Extract the (X, Y) coordinate from the center of the cell holding the provided text.  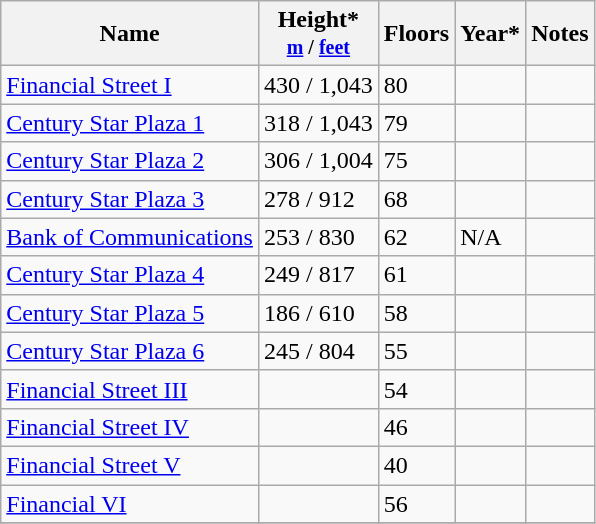
Century Star Plaza 6 (130, 351)
62 (416, 237)
61 (416, 275)
Notes (560, 34)
249 / 817 (318, 275)
Century Star Plaza 5 (130, 313)
Floors (416, 34)
68 (416, 199)
Year* (490, 34)
Height*m / feet (318, 34)
186 / 610 (318, 313)
Century Star Plaza 2 (130, 161)
40 (416, 465)
306 / 1,004 (318, 161)
Financial Street I (130, 85)
N/A (490, 237)
79 (416, 123)
58 (416, 313)
278 / 912 (318, 199)
80 (416, 85)
318 / 1,043 (318, 123)
Bank of Communications (130, 237)
46 (416, 427)
245 / 804 (318, 351)
55 (416, 351)
Century Star Plaza 3 (130, 199)
Financial VI (130, 503)
75 (416, 161)
Financial Street V (130, 465)
Century Star Plaza 4 (130, 275)
Financial Street III (130, 389)
Century Star Plaza 1 (130, 123)
56 (416, 503)
253 / 830 (318, 237)
Financial Street IV (130, 427)
Name (130, 34)
430 / 1,043 (318, 85)
54 (416, 389)
